Scan for the cell matching the given text and deliver its (X, Y) coordinate at center. 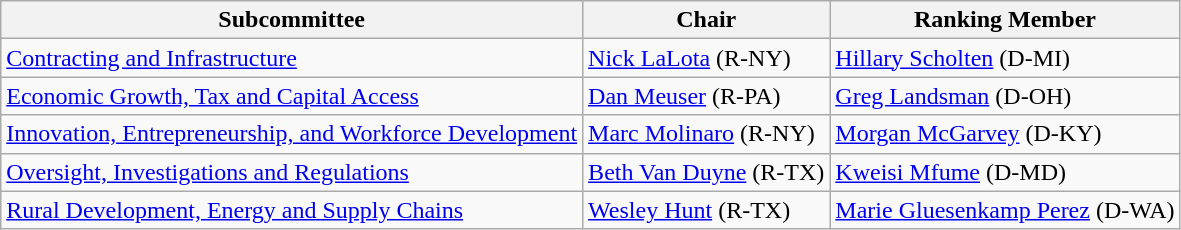
Dan Meuser (R-PA) (706, 96)
Hillary Scholten (D-MI) (1005, 58)
Wesley Hunt (R-TX) (706, 210)
Kweisi Mfume (D-MD) (1005, 172)
Subcommittee (292, 20)
Morgan McGarvey (D-KY) (1005, 134)
Greg Landsman (D-OH) (1005, 96)
Oversight, Investigations and Regulations (292, 172)
Marie Gluesenkamp Perez (D-WA) (1005, 210)
Rural Development, Energy and Supply Chains (292, 210)
Marc Molinaro (R-NY) (706, 134)
Innovation, Entrepreneurship, and Workforce Development (292, 134)
Economic Growth, Tax and Capital Access (292, 96)
Nick LaLota (R-NY) (706, 58)
Ranking Member (1005, 20)
Contracting and Infrastructure (292, 58)
Chair (706, 20)
Beth Van Duyne (R-TX) (706, 172)
